Capture the cell that displays the provided text and extract its [X, Y] central coordinate. 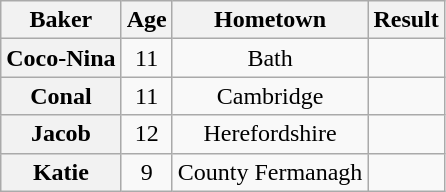
Katie [61, 172]
Coco-Nina [61, 58]
Hometown [270, 20]
Conal [61, 96]
Cambridge [270, 96]
12 [146, 134]
Result [406, 20]
County Fermanagh [270, 172]
Herefordshire [270, 134]
Age [146, 20]
Jacob [61, 134]
Baker [61, 20]
Bath [270, 58]
9 [146, 172]
